Extract the (x, y) coordinate from the center of the cell holding the provided text.  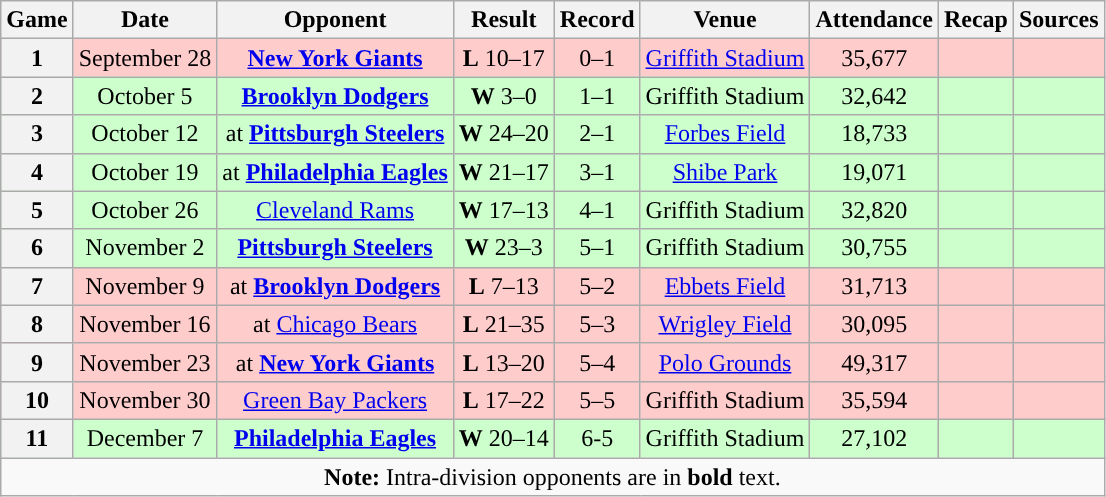
Shibe Park (725, 172)
30,755 (874, 248)
Result (504, 20)
November 23 (145, 362)
9 (37, 362)
5–4 (597, 362)
December 7 (145, 438)
Note: Intra-division opponents are in bold text. (552, 477)
at Philadelphia Eagles (335, 172)
Date (145, 20)
10 (37, 400)
30,095 (874, 324)
31,713 (874, 286)
Philadelphia Eagles (335, 438)
27,102 (874, 438)
W 21–17 (504, 172)
at Pittsburgh Steelers (335, 134)
Brooklyn Dodgers (335, 96)
October 12 (145, 134)
8 (37, 324)
Forbes Field (725, 134)
Cleveland Rams (335, 210)
35,677 (874, 58)
5–2 (597, 286)
11 (37, 438)
Green Bay Packers (335, 400)
2–1 (597, 134)
Record (597, 20)
L 10–17 (504, 58)
October 5 (145, 96)
5–3 (597, 324)
3 (37, 134)
October 19 (145, 172)
4 (37, 172)
49,317 (874, 362)
35,594 (874, 400)
Polo Grounds (725, 362)
1–1 (597, 96)
6-5 (597, 438)
5–5 (597, 400)
18,733 (874, 134)
November 2 (145, 248)
Pittsburgh Steelers (335, 248)
3–1 (597, 172)
0–1 (597, 58)
Venue (725, 20)
5–1 (597, 248)
November 9 (145, 286)
November 30 (145, 400)
W 24–20 (504, 134)
5 (37, 210)
1 (37, 58)
W 3–0 (504, 96)
Sources (1058, 20)
L 17–22 (504, 400)
Ebbets Field (725, 286)
October 26 (145, 210)
Recap (976, 20)
Opponent (335, 20)
Attendance (874, 20)
32,642 (874, 96)
19,071 (874, 172)
November 16 (145, 324)
New York Giants (335, 58)
L 13–20 (504, 362)
Wrigley Field (725, 324)
4–1 (597, 210)
W 23–3 (504, 248)
at New York Giants (335, 362)
at Chicago Bears (335, 324)
L 7–13 (504, 286)
Game (37, 20)
32,820 (874, 210)
W 20–14 (504, 438)
6 (37, 248)
September 28 (145, 58)
L 21–35 (504, 324)
7 (37, 286)
2 (37, 96)
at Brooklyn Dodgers (335, 286)
W 17–13 (504, 210)
